Return (X, Y) of the center of cell containing provided text 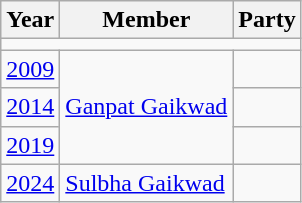
Ganpat Gaikwad (146, 107)
Member (146, 20)
2009 (30, 69)
Sulbha Gaikwad (146, 183)
2019 (30, 145)
Party (267, 20)
2024 (30, 183)
2014 (30, 107)
Year (30, 20)
